Capture the cell that displays the provided text and extract its [X, Y] central coordinate. 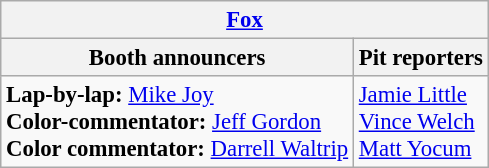
Fox [245, 20]
Lap-by-lap: Mike JoyColor-commentator: Jeff GordonColor commentator: Darrell Waltrip [178, 122]
Jamie LittleVince WelchMatt Yocum [420, 122]
Pit reporters [420, 58]
Booth announcers [178, 58]
